Provide the (X, Y) coordinate of the cell's center where the given text is located.  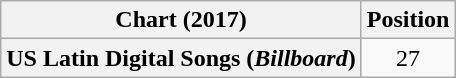
Chart (2017) (181, 20)
27 (408, 58)
US Latin Digital Songs (Billboard) (181, 58)
Position (408, 20)
